Identify which cell holds the provided text, then report its (X, Y) central coordinate. 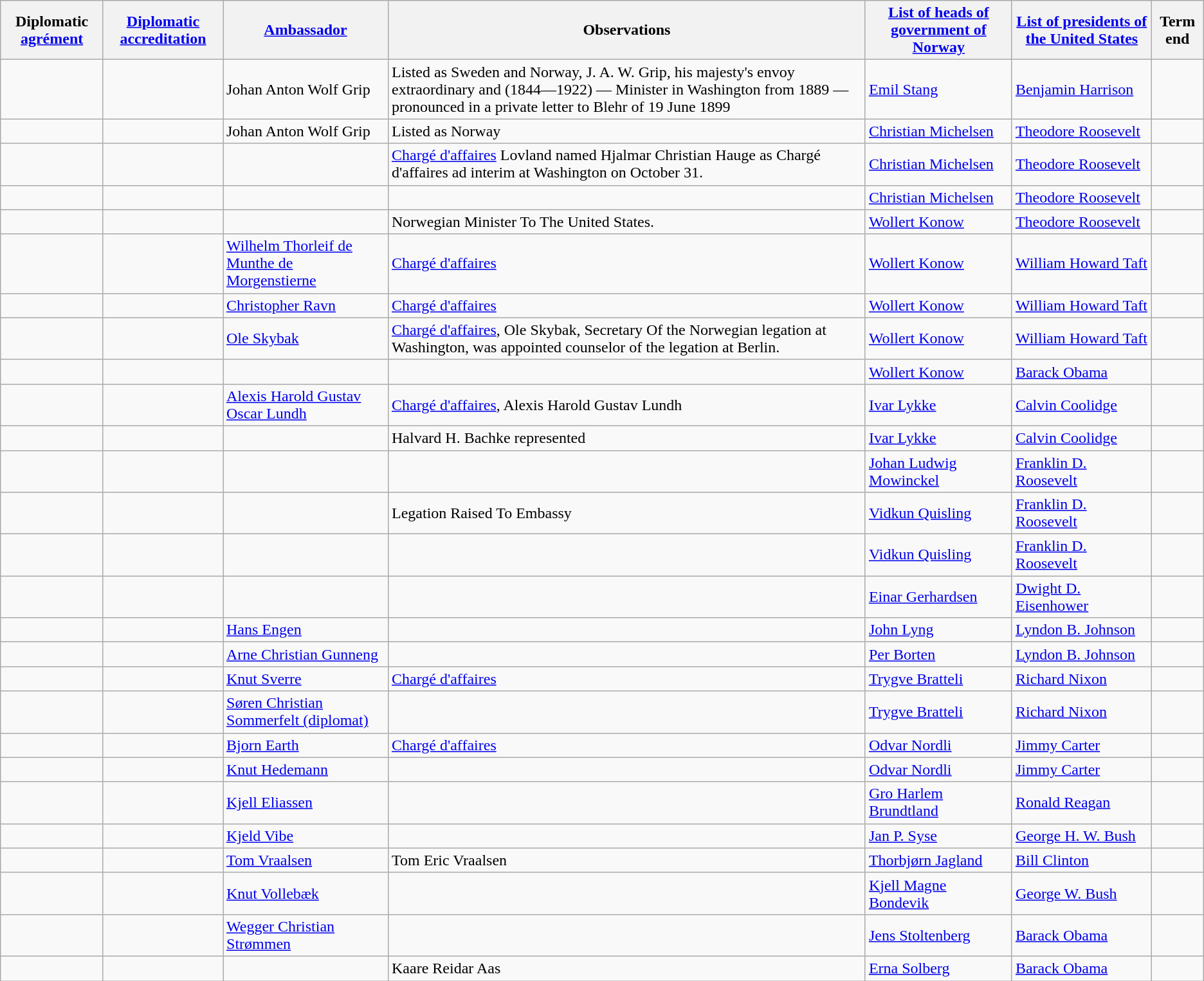
Thorbjørn Jagland (938, 860)
Christopher Ravn (305, 305)
Chargé d'affaires, Ole Skybak, Secretary Of the Norwegian legation at Washington, was appointed counselor of the legation at Berlin. (626, 338)
Legation Raised To Embassy (626, 513)
John Lyng (938, 630)
Arne Christian Gunneng (305, 654)
Listed as Norway (626, 131)
George W. Bush (1082, 894)
Knut Vollebæk (305, 894)
List of heads of government of Norway (938, 30)
Gro Harlem Brundtland (938, 802)
Chargé d'affaires, Alexis Harold Gustav Lundh (626, 405)
Ole Skybak (305, 338)
Kjell Eliassen (305, 802)
Knut Sverre (305, 679)
Jens Stoltenberg (938, 935)
Hans Engen (305, 630)
Johan Ludwig Mowinckel (938, 471)
List of presidents of the United States (1082, 30)
Per Borten (938, 654)
Diplomatic agrément (52, 30)
Erna Solberg (938, 968)
Einar Gerhardsen (938, 597)
Diplomatic accreditation (163, 30)
Bill Clinton (1082, 860)
Søren Christian Sommerfelt (diplomat) (305, 712)
Alexis Harold Gustav Oscar Lundh (305, 405)
Tom Eric Vraalsen (626, 860)
Norwegian Minister To The United States. (626, 222)
Bjorn Earth (305, 745)
Term end (1177, 30)
Knut Hedemann (305, 770)
George H. W. Bush (1082, 836)
Observations (626, 30)
Benjamin Harrison (1082, 89)
Wilhelm Thorleif de Munthe de Morgenstierne (305, 264)
Jan P. Syse (938, 836)
Kjeld Vibe (305, 836)
Emil Stang (938, 89)
Ambassador (305, 30)
Tom Vraalsen (305, 860)
Kaare Reidar Aas (626, 968)
Dwight D. Eisenhower (1082, 597)
Wegger Christian Strømmen (305, 935)
Ronald Reagan (1082, 802)
Halvard H. Bachke represented (626, 438)
Kjell Magne Bondevik (938, 894)
Chargé d'affaires Lovland named Hjalmar Christian Hauge as Chargé d'affaires ad interim at Washington on October 31. (626, 165)
